Determine the (X, Y) coordinate at the center of the cell enclosing the given text.  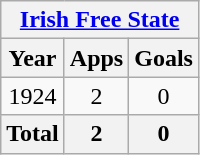
Irish Free State (100, 20)
Apps (96, 58)
Total (33, 134)
Year (33, 58)
1924 (33, 96)
Goals (164, 58)
